Output the (X, Y) coordinate of the center of the cell containing the given text.  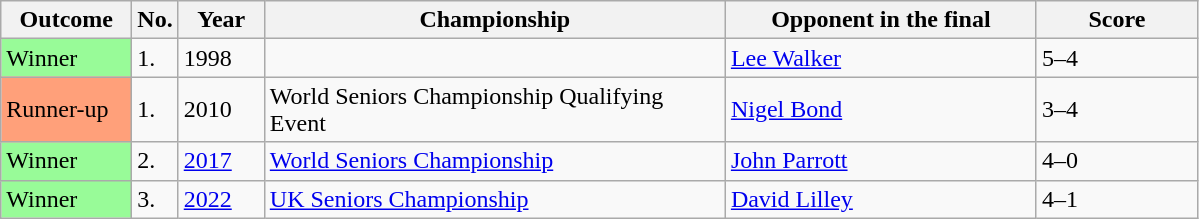
4–0 (1116, 161)
Score (1116, 20)
2017 (221, 161)
John Parrott (880, 161)
2010 (221, 110)
Year (221, 20)
Outcome (66, 20)
2022 (221, 199)
5–4 (1116, 58)
4–1 (1116, 199)
World Seniors Championship Qualifying Event (494, 110)
Opponent in the final (880, 20)
UK Seniors Championship (494, 199)
2. (155, 161)
David Lilley (880, 199)
Championship (494, 20)
Runner-up (66, 110)
World Seniors Championship (494, 161)
1998 (221, 58)
Lee Walker (880, 58)
3–4 (1116, 110)
3. (155, 199)
No. (155, 20)
Nigel Bond (880, 110)
